Locate the cell with the specified text and output its [X, Y] center coordinate. 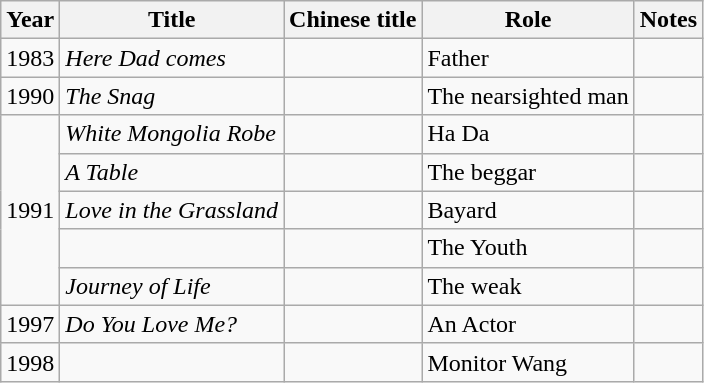
1997 [30, 324]
Do You Love Me? [172, 324]
The beggar [528, 172]
Here Dad comes [172, 58]
The Youth [528, 248]
Year [30, 20]
Title [172, 20]
1998 [30, 362]
1983 [30, 58]
Bayard [528, 210]
The Snag [172, 96]
1990 [30, 96]
Father [528, 58]
Role [528, 20]
Monitor Wang [528, 362]
An Actor [528, 324]
1991 [30, 210]
Notes [668, 20]
The weak [528, 286]
Journey of Life [172, 286]
The nearsighted man [528, 96]
Love in the Grassland [172, 210]
White Mongolia Robe [172, 134]
Ha Da [528, 134]
A Table [172, 172]
Chinese title [353, 20]
